For the text-containing cell, return its midpoint in (x, y) coordinate format. 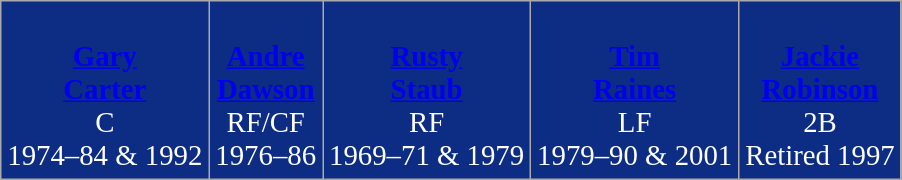
GaryCarterC1974–84 & 1992 (105, 90)
RustyStaubRF1969–71 & 1979 (427, 90)
TimRainesLF1979–90 & 2001 (635, 90)
JackieRobinson2BRetired 1997 (820, 90)
AndreDawsonRF/CF1976–86 (266, 90)
